Return the (x, y) coordinate for the center point of the cell that contains the specified text.  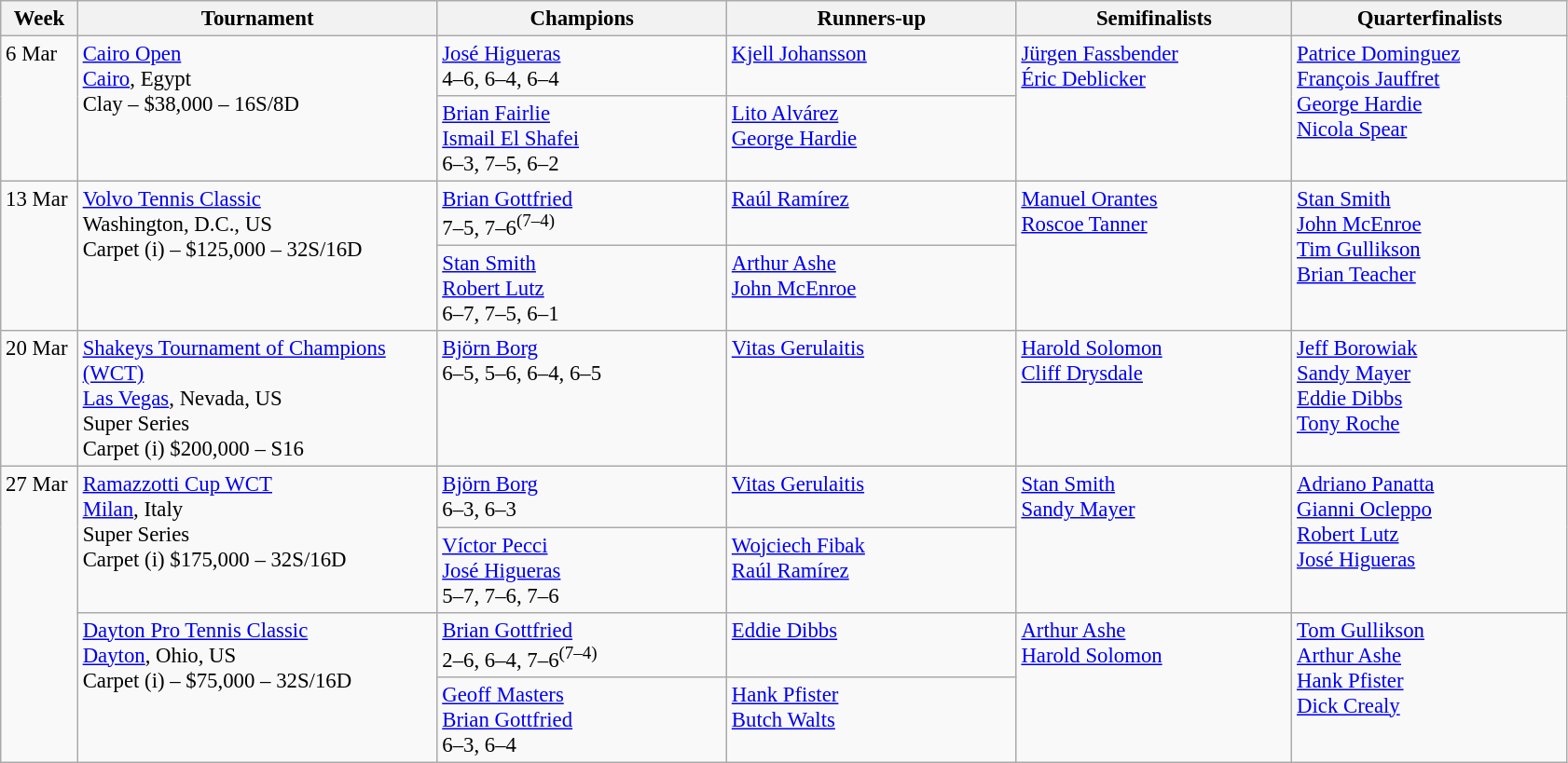
Shakeys Tournament of Champions (WCT) Las Vegas, Nevada, US Super Series Carpet (i) $200,000 – S16 (257, 400)
Cairo Open Cairo, Egypt Clay – $38,000 – 16S/8D (257, 109)
27 Mar (39, 615)
6 Mar (39, 109)
Björn Borg 6–3, 6–3 (582, 497)
Raúl Ramírez (873, 214)
Stan Smith John McEnroe Tim Gullikson Brian Teacher (1430, 257)
Runners-up (873, 19)
Tournament (257, 19)
Stan Smith Robert Lutz 6–7, 7–5, 6–1 (582, 289)
20 Mar (39, 400)
Kjell Johansson (873, 67)
Víctor Pecci José Higueras 5–7, 7–6, 7–6 (582, 570)
Brian Gottfried 2–6, 6–4, 7–6(7–4) (582, 645)
Geoff Masters Brian Gottfried 6–3, 6–4 (582, 719)
Jürgen Fassbender Éric Deblicker (1154, 109)
Manuel Orantes Roscoe Tanner (1154, 257)
Adriano Panatta Gianni Ocleppo Robert Lutz José Higueras (1430, 539)
Björn Borg 6–5, 5–6, 6–4, 6–5 (582, 400)
Volvo Tennis Classic Washington, D.C., US Carpet (i) – $125,000 – 32S/16D (257, 257)
Dayton Pro Tennis Classic Dayton, Ohio, US Carpet (i) – $75,000 – 32S/16D (257, 688)
Champions (582, 19)
Hank Pfister Butch Walts (873, 719)
José Higueras 4–6, 6–4, 6–4 (582, 67)
Wojciech Fibak Raúl Ramírez (873, 570)
Week (39, 19)
Semifinalists (1154, 19)
Eddie Dibbs (873, 645)
Lito Alvárez George Hardie (873, 139)
Brian Fairlie Ismail El Shafei 6–3, 7–5, 6–2 (582, 139)
Patrice Dominguez François Jauffret George Hardie Nicola Spear (1430, 109)
Tom Gullikson Arthur Ashe Hank Pfister Dick Crealy (1430, 688)
13 Mar (39, 257)
Arthur Ashe Harold Solomon (1154, 688)
Stan Smith Sandy Mayer (1154, 539)
Ramazzotti Cup WCT Milan, Italy Super Series Carpet (i) $175,000 – 32S/16D (257, 539)
Quarterfinalists (1430, 19)
Arthur Ashe John McEnroe (873, 289)
Brian Gottfried 7–5, 7–6(7–4) (582, 214)
Jeff Borowiak Sandy Mayer Eddie Dibbs Tony Roche (1430, 400)
Harold Solomon Cliff Drysdale (1154, 400)
